Detect which cell encompasses the target text, then output its (X, Y) center coordinate. 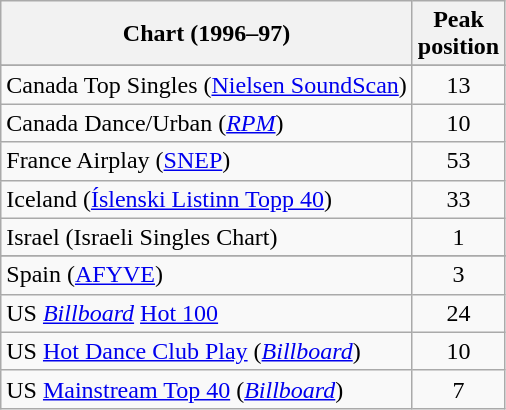
7 (458, 389)
Peakposition (458, 34)
Spain (AFYVE) (207, 275)
US Billboard Hot 100 (207, 313)
53 (458, 161)
13 (458, 85)
Israel (Israeli Singles Chart) (207, 237)
33 (458, 199)
Canada Dance/Urban (RPM) (207, 123)
1 (458, 237)
US Mainstream Top 40 (Billboard) (207, 389)
24 (458, 313)
Chart (1996–97) (207, 34)
France Airplay (SNEP) (207, 161)
3 (458, 275)
US Hot Dance Club Play (Billboard) (207, 351)
Canada Top Singles (Nielsen SoundScan) (207, 85)
Iceland (Íslenski Listinn Topp 40) (207, 199)
